Output the (X, Y) coordinate of the center of the cell containing the given text.  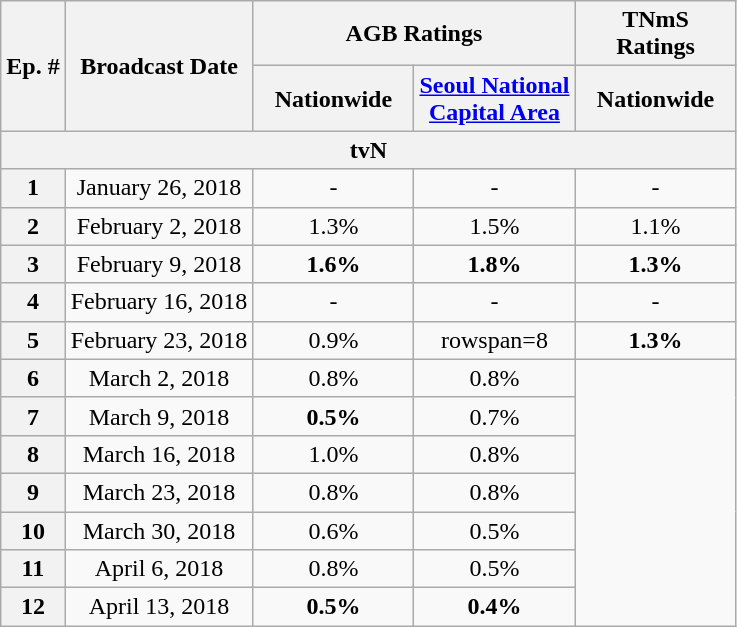
9 (33, 492)
March 30, 2018 (159, 531)
Ep. # (33, 66)
1.6% (334, 264)
5 (33, 340)
0.9% (334, 340)
10 (33, 531)
March 2, 2018 (159, 378)
rowspan=8 (494, 340)
April 13, 2018 (159, 607)
1.5% (494, 226)
3 (33, 264)
11 (33, 569)
Seoul National Capital Area (494, 98)
March 16, 2018 (159, 454)
1.0% (334, 454)
1.1% (656, 226)
1.8% (494, 264)
8 (33, 454)
February 2, 2018 (159, 226)
7 (33, 416)
12 (33, 607)
2 (33, 226)
0.6% (334, 531)
6 (33, 378)
4 (33, 302)
January 26, 2018 (159, 188)
0.4% (494, 607)
AGB Ratings (414, 34)
February 16, 2018 (159, 302)
February 9, 2018 (159, 264)
March 9, 2018 (159, 416)
0.7% (494, 416)
March 23, 2018 (159, 492)
April 6, 2018 (159, 569)
February 23, 2018 (159, 340)
tvN (368, 150)
TNmS Ratings (656, 34)
1 (33, 188)
Broadcast Date (159, 66)
